Return the [X, Y] coordinate for the center point of the cell that contains the specified text.  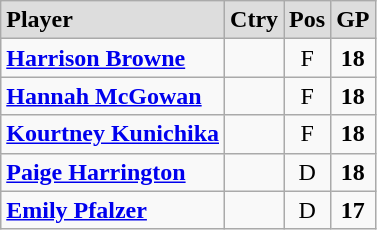
GP [353, 20]
Paige Harrington [113, 172]
Ctry [254, 20]
Player [113, 20]
Hannah McGowan [113, 96]
Pos [308, 20]
17 [353, 210]
Kourtney Kunichika [113, 134]
Harrison Browne [113, 58]
Emily Pfalzer [113, 210]
